For the text-containing cell, return its midpoint in (X, Y) coordinate format. 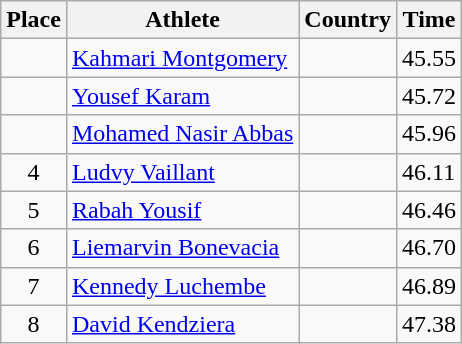
Time (430, 20)
46.46 (430, 210)
Kahmari Montgomery (182, 58)
Kennedy Luchembe (182, 286)
46.11 (430, 172)
Liemarvin Bonevacia (182, 248)
6 (34, 248)
David Kendziera (182, 324)
46.70 (430, 248)
Rabah Yousif (182, 210)
Ludvy Vaillant (182, 172)
8 (34, 324)
Place (34, 20)
7 (34, 286)
Country (348, 20)
45.55 (430, 58)
46.89 (430, 286)
Mohamed Nasir Abbas (182, 134)
5 (34, 210)
4 (34, 172)
45.96 (430, 134)
Athlete (182, 20)
47.38 (430, 324)
Yousef Karam (182, 96)
45.72 (430, 96)
